Search for the cell housing the specified text and yield its (x, y) center coordinate. 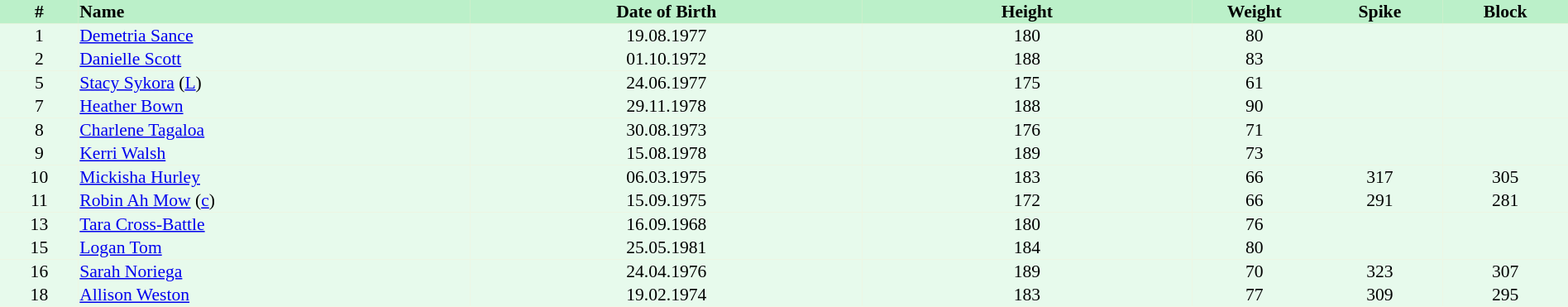
90 (1255, 106)
7 (40, 106)
Name (275, 12)
9 (40, 153)
305 (1505, 177)
307 (1505, 271)
8 (40, 129)
176 (1027, 129)
Tara Cross-Battle (275, 223)
Height (1027, 12)
309 (1380, 295)
15.09.1975 (667, 200)
291 (1380, 200)
25.05.1981 (667, 247)
15.08.1978 (667, 153)
Sarah Noriega (275, 271)
317 (1380, 177)
172 (1027, 200)
70 (1255, 271)
Date of Birth (667, 12)
Charlene Tagaloa (275, 129)
71 (1255, 129)
16 (40, 271)
30.08.1973 (667, 129)
# (40, 12)
29.11.1978 (667, 106)
18 (40, 295)
2 (40, 59)
Robin Ah Mow (c) (275, 200)
Demetria Sance (275, 35)
281 (1505, 200)
83 (1255, 59)
Allison Weston (275, 295)
1 (40, 35)
11 (40, 200)
61 (1255, 83)
Kerri Walsh (275, 153)
323 (1380, 271)
19.08.1977 (667, 35)
19.02.1974 (667, 295)
24.04.1976 (667, 271)
Heather Bown (275, 106)
10 (40, 177)
Mickisha Hurley (275, 177)
Stacy Sykora (L) (275, 83)
06.03.1975 (667, 177)
Logan Tom (275, 247)
Danielle Scott (275, 59)
76 (1255, 223)
73 (1255, 153)
295 (1505, 295)
77 (1255, 295)
13 (40, 223)
01.10.1972 (667, 59)
5 (40, 83)
24.06.1977 (667, 83)
175 (1027, 83)
Block (1505, 12)
Weight (1255, 12)
15 (40, 247)
16.09.1968 (667, 223)
Spike (1380, 12)
184 (1027, 247)
